Locate the cell with the specified text and output its (X, Y) center coordinate. 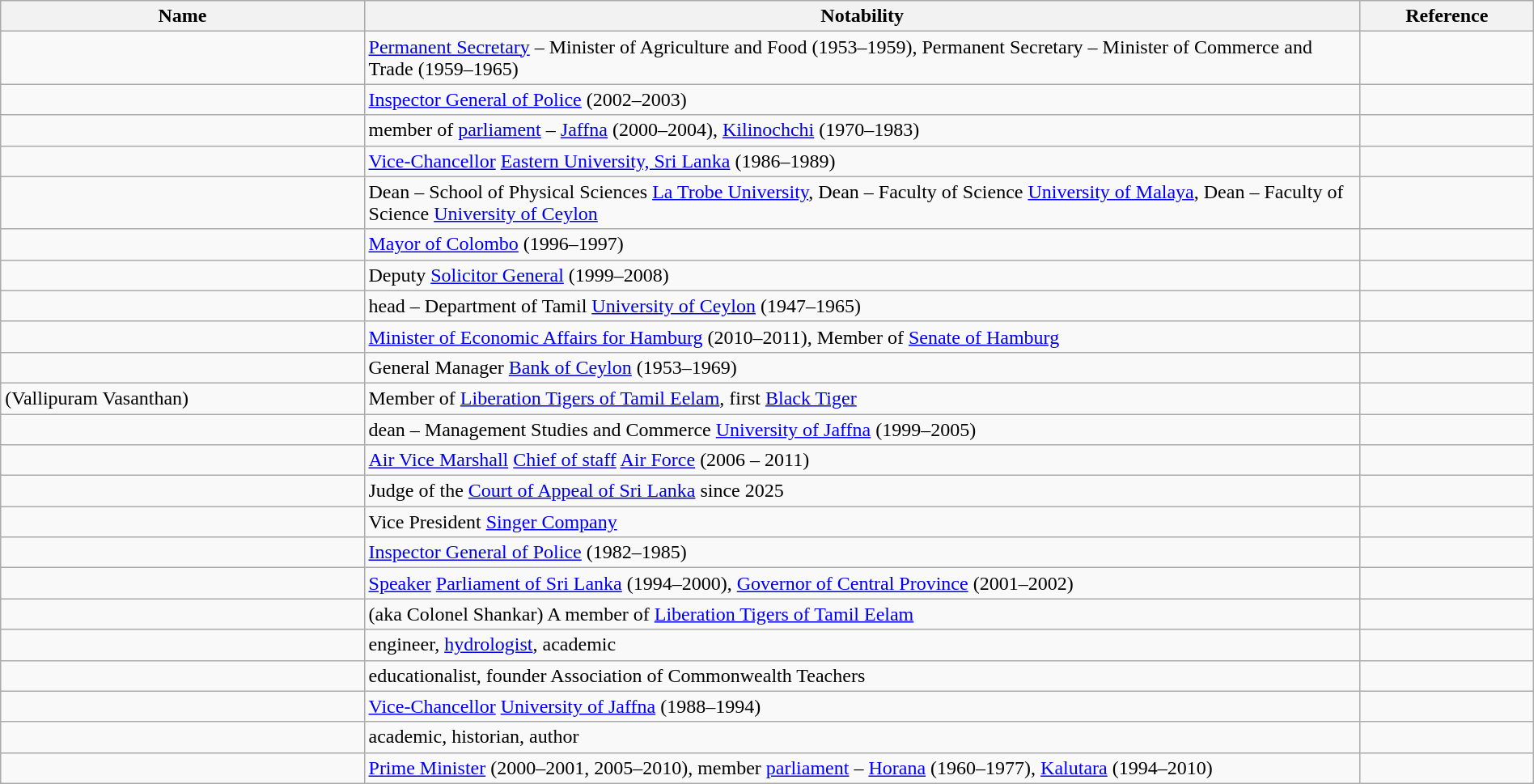
educationalist, founder Association of Commonwealth Teachers (862, 676)
Minister of Economic Affairs for Hamburg (2010–2011), Member of Senate of Hamburg (862, 337)
Speaker Parliament of Sri Lanka (1994–2000), Governor of Central Province (2001–2002) (862, 583)
Permanent Secretary – Minister of Agriculture and Food (1953–1959), Permanent Secretary – Minister of Commerce and Trade (1959–1965) (862, 58)
Notability (862, 16)
engineer, hydrologist, academic (862, 645)
(Vallipuram Vasanthan) (183, 398)
General Manager Bank of Ceylon (1953–1969) (862, 367)
Inspector General of Police (2002–2003) (862, 100)
Prime Minister (2000–2001, 2005–2010), member parliament – Horana (1960–1977), Kalutara (1994–2010) (862, 768)
Vice President Singer Company (862, 522)
Name (183, 16)
Judge of the Court of Appeal of Sri Lanka since 2025 (862, 491)
Mayor of Colombo (1996–1997) (862, 244)
academic, historian, author (862, 737)
Deputy Solicitor General (1999–2008) (862, 275)
Vice-Chancellor University of Jaffna (1988–1994) (862, 706)
Air Vice Marshall Chief of staff Air Force (2006 – 2011) (862, 460)
Member of Liberation Tigers of Tamil Eelam, first Black Tiger (862, 398)
head – Department of Tamil University of Ceylon (1947–1965) (862, 306)
Vice-Chancellor Eastern University, Sri Lanka (1986–1989) (862, 161)
Inspector General of Police (1982–1985) (862, 553)
(aka Colonel Shankar) A member of Liberation Tigers of Tamil Eelam (862, 614)
Reference (1447, 16)
dean – Management Studies and Commerce University of Jaffna (1999–2005) (862, 430)
member of parliament – Jaffna (2000–2004), Kilinochchi (1970–1983) (862, 130)
